Search for the cell housing the specified text and yield its (X, Y) center coordinate. 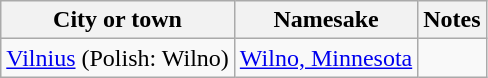
City or town (118, 20)
Namesake (326, 20)
Wilno, Minnesota (326, 58)
Notes (452, 20)
Vilnius (Polish: Wilno) (118, 58)
